Extract the [X, Y] coordinate from the center of the cell holding the provided text.  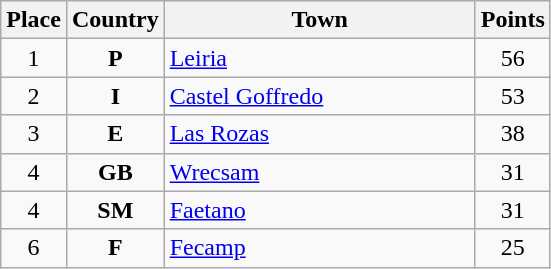
38 [512, 134]
25 [512, 248]
53 [512, 96]
SM [115, 210]
2 [34, 96]
Castel Goffredo [320, 96]
F [115, 248]
Fecamp [320, 248]
Faetano [320, 210]
1 [34, 58]
Place [34, 20]
P [115, 58]
Town [320, 20]
Wrecsam [320, 172]
GB [115, 172]
Leiria [320, 58]
Las Rozas [320, 134]
Points [512, 20]
3 [34, 134]
I [115, 96]
Country [115, 20]
6 [34, 248]
E [115, 134]
56 [512, 58]
